Provide the [x, y] coordinate of the cell's center where the given text is located.  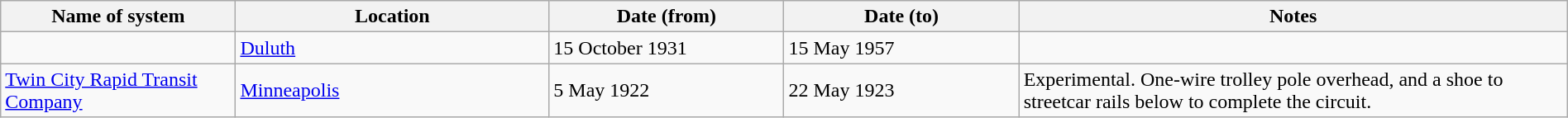
Date (from) [667, 17]
Location [392, 17]
Notes [1293, 17]
15 October 1931 [667, 48]
Twin City Rapid Transit Company [118, 91]
5 May 1922 [667, 91]
Minneapolis [392, 91]
Name of system [118, 17]
22 May 1923 [901, 91]
15 May 1957 [901, 48]
Experimental. One-wire trolley pole overhead, and a shoe to streetcar rails below to complete the circuit. [1293, 91]
Date (to) [901, 17]
Duluth [392, 48]
